Scan for the cell matching the given text and deliver its (X, Y) coordinate at center. 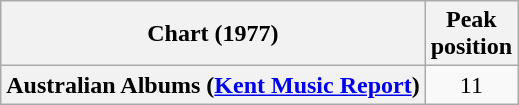
Chart (1977) (213, 34)
Peakposition (471, 34)
Australian Albums (Kent Music Report) (213, 85)
11 (471, 85)
